Scan for the cell matching the given text and deliver its (X, Y) coordinate at center. 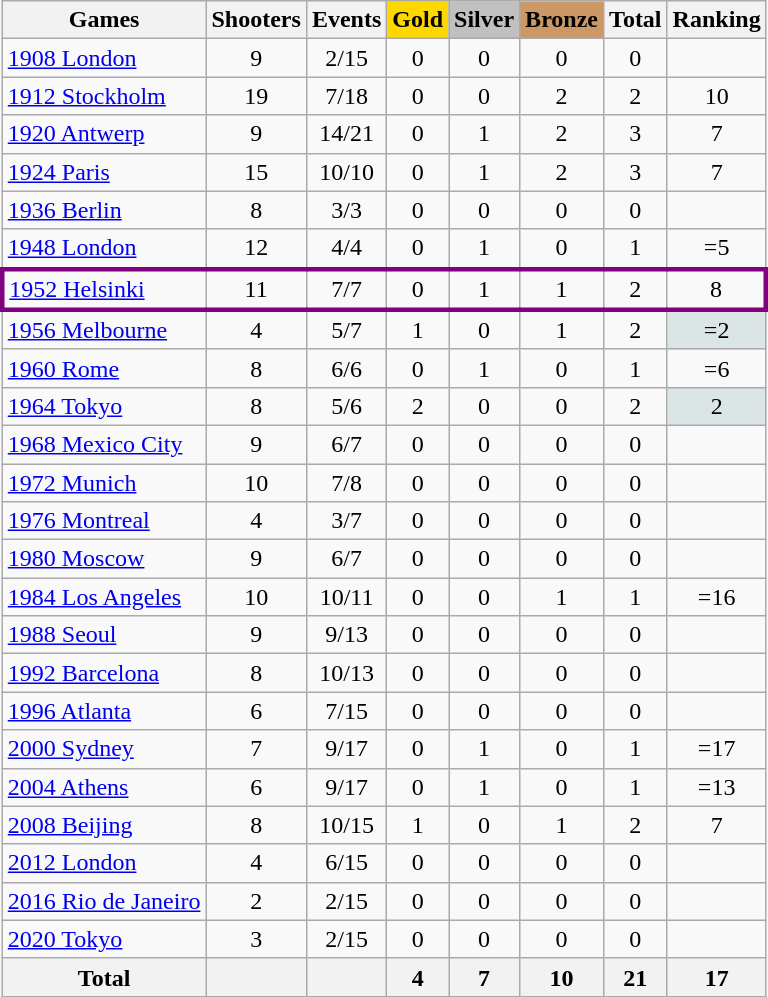
Gold (418, 20)
2020 Tokyo (104, 939)
=5 (716, 249)
5/6 (346, 406)
15 (256, 172)
2000 Sydney (104, 749)
Games (104, 20)
6/6 (346, 368)
Bronze (562, 20)
1948 London (104, 249)
1984 Los Angeles (104, 597)
1964 Tokyo (104, 406)
Shooters (256, 20)
19 (256, 96)
1996 Atlanta (104, 711)
1908 London (104, 58)
Events (346, 20)
10/13 (346, 673)
5/7 (346, 330)
7/8 (346, 483)
2016 Rio de Janeiro (104, 901)
=17 (716, 749)
1988 Seoul (104, 635)
1956 Melbourne (104, 330)
1968 Mexico City (104, 444)
2004 Athens (104, 787)
1920 Antwerp (104, 134)
10/15 (346, 825)
12 (256, 249)
7/18 (346, 96)
Silver (484, 20)
1912 Stockholm (104, 96)
2008 Beijing (104, 825)
21 (636, 977)
14/21 (346, 134)
=16 (716, 597)
10/10 (346, 172)
4/4 (346, 249)
7/15 (346, 711)
1976 Montreal (104, 521)
6/15 (346, 863)
=13 (716, 787)
2012 London (104, 863)
10/11 (346, 597)
11 (256, 290)
3/3 (346, 210)
1924 Paris (104, 172)
1960 Rome (104, 368)
1992 Barcelona (104, 673)
17 (716, 977)
9/13 (346, 635)
1972 Munich (104, 483)
7/7 (346, 290)
=6 (716, 368)
3/7 (346, 521)
1980 Moscow (104, 559)
Ranking (716, 20)
1936 Berlin (104, 210)
1952 Helsinki (104, 290)
=2 (716, 330)
